Find where the given text appears and provide that cell's center as (x, y) coordinate. 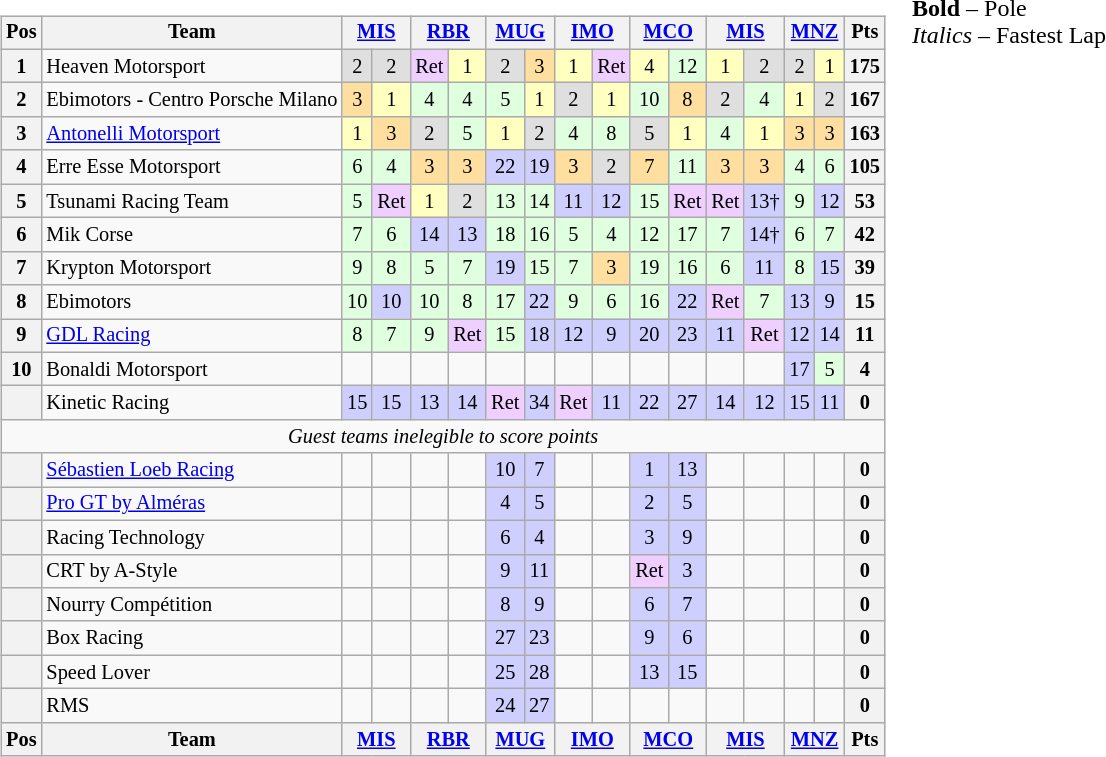
13† (764, 201)
Racing Technology (192, 537)
Erre Esse Motorsport (192, 167)
25 (505, 672)
Heaven Motorsport (192, 66)
Pro GT by Alméras (192, 504)
105 (865, 167)
Speed Lover (192, 672)
Mik Corse (192, 235)
163 (865, 134)
Ebimotors (192, 302)
34 (539, 403)
Guest teams inelegible to score points (443, 437)
175 (865, 66)
39 (865, 268)
42 (865, 235)
28 (539, 672)
Ebimotors - Centro Porsche Milano (192, 100)
53 (865, 201)
Antonelli Motorsport (192, 134)
CRT by A-Style (192, 571)
Nourry Compétition (192, 605)
RMS (192, 706)
20 (649, 336)
14† (764, 235)
Bonaldi Motorsport (192, 369)
Kinetic Racing (192, 403)
Sébastien Loeb Racing (192, 470)
Krypton Motorsport (192, 268)
24 (505, 706)
Tsunami Racing Team (192, 201)
167 (865, 100)
GDL Racing (192, 336)
Box Racing (192, 638)
